Locate the cell with the specified text and output its [X, Y] center coordinate. 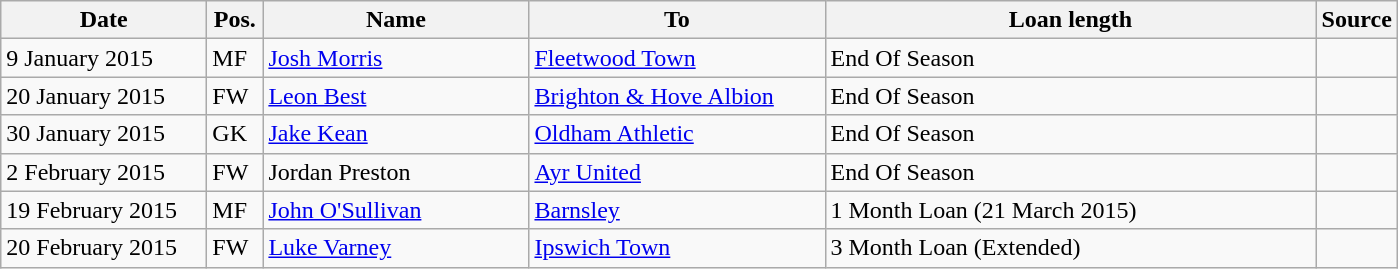
To [677, 20]
30 January 2015 [104, 134]
Luke Varney [396, 248]
Josh Morris [396, 58]
Oldham Athletic [677, 134]
John O'Sullivan [396, 210]
GK [235, 134]
Jake Kean [396, 134]
20 February 2015 [104, 248]
Pos. [235, 20]
Ipswich Town [677, 248]
Brighton & Hove Albion [677, 96]
Leon Best [396, 96]
20 January 2015 [104, 96]
Date [104, 20]
Loan length [1070, 20]
Barnsley [677, 210]
Name [396, 20]
3 Month Loan (Extended) [1070, 248]
2 February 2015 [104, 172]
1 Month Loan (21 March 2015) [1070, 210]
19 February 2015 [104, 210]
9 January 2015 [104, 58]
Jordan Preston [396, 172]
Fleetwood Town [677, 58]
Ayr United [677, 172]
Source [1356, 20]
